Provide the (x, y) coordinate of the cell's center where the given text is located.  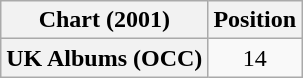
UK Albums (OCC) (104, 58)
Chart (2001) (104, 20)
14 (255, 58)
Position (255, 20)
